From the cell containing the given text, extract its center point as [X, Y] coordinate. 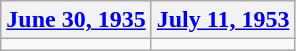
July 11, 1953 [223, 20]
June 30, 1935 [76, 20]
